Find where the given text appears and provide that cell's center as (x, y) coordinate. 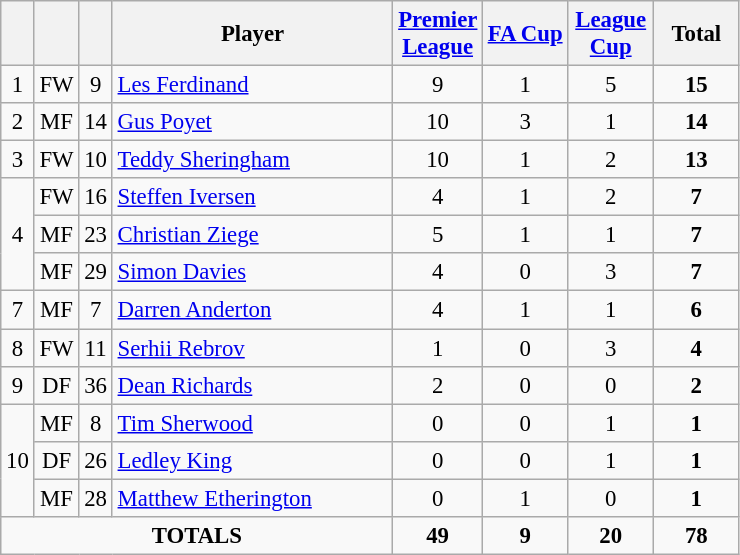
13 (697, 160)
Dean Richards (252, 385)
11 (96, 348)
Matthew Etherington (252, 498)
49 (438, 536)
Premier League (438, 34)
Teddy Sheringham (252, 160)
Total (697, 34)
Darren Anderton (252, 310)
20 (611, 536)
Christian Ziege (252, 235)
26 (96, 460)
29 (96, 273)
Serhii Rebrov (252, 348)
Steffen Iversen (252, 197)
Tim Sherwood (252, 423)
15 (697, 85)
16 (96, 197)
FA Cup (525, 34)
Les Ferdinand (252, 85)
6 (697, 310)
Gus Poyet (252, 122)
23 (96, 235)
TOTALS (197, 536)
League Cup (611, 34)
28 (96, 498)
36 (96, 385)
Simon Davies (252, 273)
Ledley King (252, 460)
Player (252, 34)
78 (697, 536)
